Pinpoint the cell where the given text exists, returning its [X, Y] midpoint coordinate. 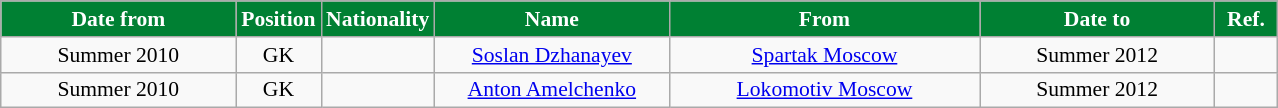
Spartak Moscow [824, 55]
Lokomotiv Moscow [824, 90]
From [824, 19]
Ref. [1246, 19]
Soslan Dzhanayev [552, 55]
Anton Amelchenko [552, 90]
Date from [118, 19]
Date to [1098, 19]
Nationality [378, 19]
Position [278, 19]
Name [552, 19]
